Capture the cell that displays the provided text and extract its (x, y) central coordinate. 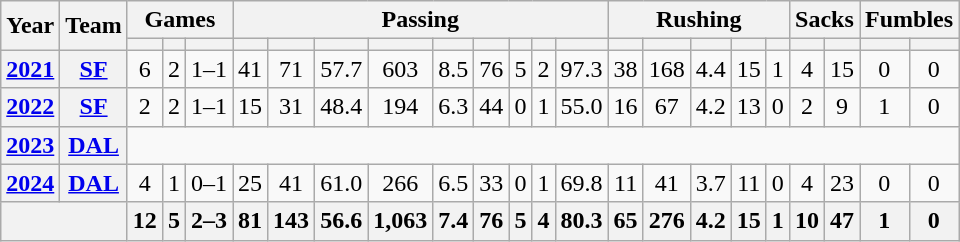
33 (492, 183)
Fumbles (910, 20)
80.3 (582, 221)
2024 (30, 183)
10 (806, 221)
71 (292, 69)
47 (842, 221)
6 (144, 69)
603 (400, 69)
65 (626, 221)
57.7 (342, 69)
8.5 (454, 69)
194 (400, 107)
61.0 (342, 183)
Games (180, 20)
55.0 (582, 107)
9 (842, 107)
2023 (30, 145)
16 (626, 107)
6.3 (454, 107)
Team (94, 26)
276 (666, 221)
1,063 (400, 221)
2–3 (208, 221)
Rushing (698, 20)
Passing (421, 20)
97.3 (582, 69)
2021 (30, 69)
67 (666, 107)
7.4 (454, 221)
0–1 (208, 183)
25 (250, 183)
38 (626, 69)
48.4 (342, 107)
69.8 (582, 183)
168 (666, 69)
12 (144, 221)
6.5 (454, 183)
2022 (30, 107)
23 (842, 183)
Sacks (824, 20)
266 (400, 183)
31 (292, 107)
Year (30, 26)
3.7 (710, 183)
81 (250, 221)
143 (292, 221)
44 (492, 107)
56.6 (342, 221)
4.4 (710, 69)
13 (748, 107)
